For the text-containing cell, return its midpoint in (x, y) coordinate format. 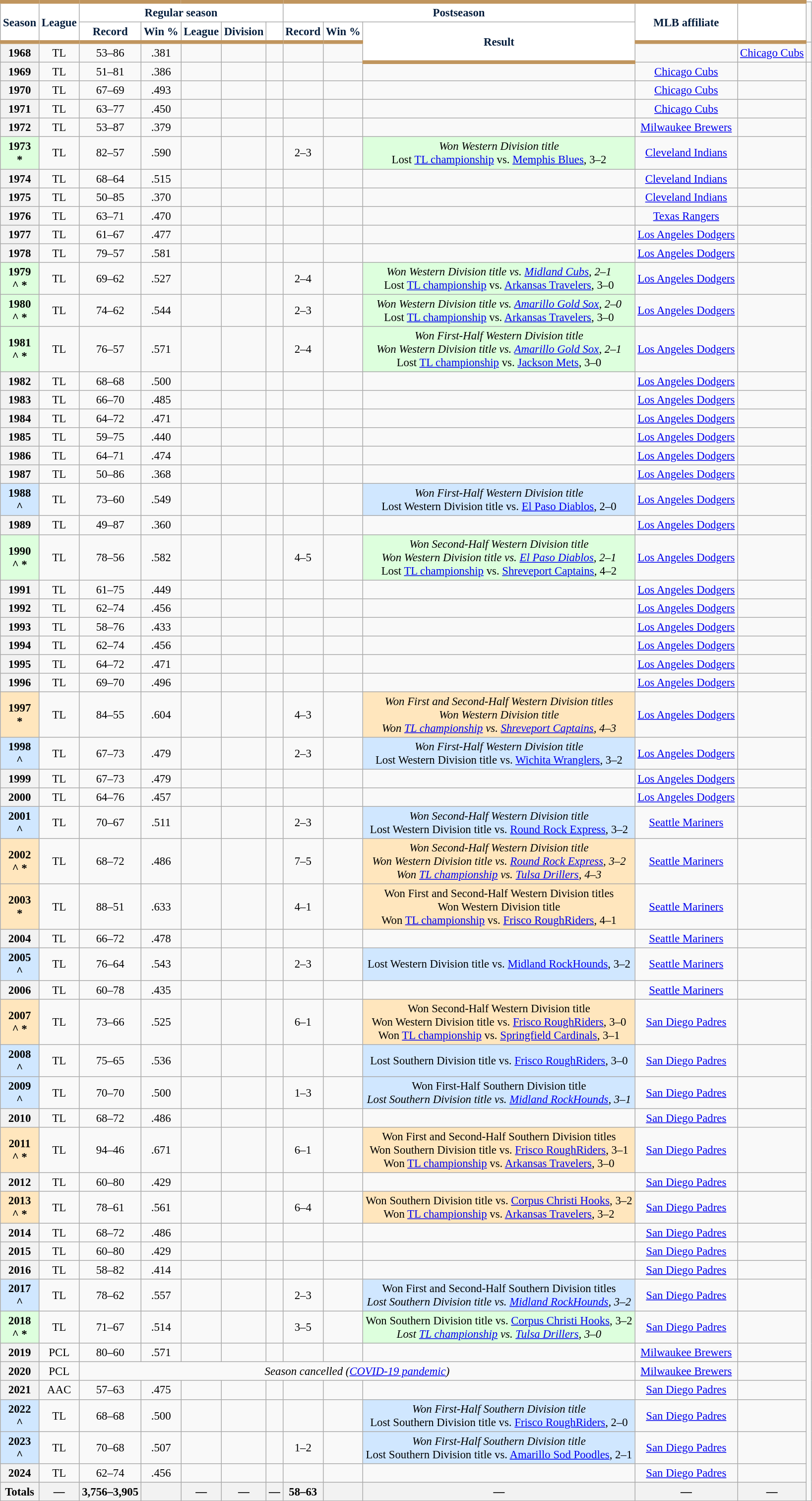
49–87 (110, 525)
.450 (161, 109)
.536 (161, 1061)
1983 (20, 400)
1986 (20, 456)
.514 (161, 1328)
.511 (161, 823)
.527 (161, 279)
1993 (20, 627)
Won First-Half Western Division titleLost Western Division title vs. El Paso Diablos, 2–0 (499, 500)
1972 (20, 128)
2018^ * (20, 1328)
1995 (20, 664)
51–81 (110, 72)
.449 (161, 589)
Lost Southern Division title vs. Frisco RoughRiders, 3–0 (499, 1061)
Season cancelled (COVID-19 pandemic) (357, 1371)
.379 (161, 128)
1974 (20, 179)
.515 (161, 179)
70–68 (110, 1448)
68–64 (110, 179)
1982 (20, 381)
2004 (20, 939)
53–86 (110, 53)
Won First-Half Western Division titleWon Western Division title vs. Amarillo Gold Sox, 2–1Lost TL championship vs. Jackson Mets, 3–0 (499, 349)
50–85 (110, 197)
.496 (161, 683)
Won Western Division title vs. Amarillo Gold Sox, 2–0Lost TL championship vs. Arkansas Travelers, 3–0 (499, 311)
.435 (161, 990)
1–2 (303, 1448)
57–63 (110, 1390)
2015 (20, 1251)
2002^ * (20, 861)
61–75 (110, 589)
94–46 (110, 1150)
Won First-Half Southern Division titleLost Southern Division title vs. Frisco RoughRiders, 2–0 (499, 1415)
3–5 (303, 1328)
79–57 (110, 253)
Regular season (181, 12)
2008^ (20, 1061)
1973* (20, 153)
.633 (161, 907)
70–67 (110, 823)
1991 (20, 589)
.604 (161, 715)
.590 (161, 153)
.493 (161, 90)
2009^ (20, 1093)
Won Western Division title vs. Midland Cubs, 2–1Lost TL championship vs. Arkansas Travelers, 3–0 (499, 279)
1997* (20, 715)
2007^ * (20, 1022)
1987 (20, 474)
88–51 (110, 907)
58–76 (110, 627)
75–65 (110, 1061)
.414 (161, 1270)
7–5 (303, 861)
.474 (161, 456)
1968 (20, 53)
2012 (20, 1182)
2017^ (20, 1295)
2016 (20, 1270)
.525 (161, 1022)
1988^ (20, 500)
Won Southern Division title vs. Corpus Christi Hooks, 3–2Won TL championship vs. Arkansas Travelers, 3–2 (499, 1208)
Won Second-Half Western Division titleLost Western Division title vs. Round Rock Express, 3–2 (499, 823)
1975 (20, 197)
78–56 (110, 557)
3,756–3,905 (110, 1492)
2006 (20, 990)
AAC (59, 1390)
1989 (20, 525)
69–70 (110, 683)
2010 (20, 1118)
2022^ (20, 1415)
Won Second-Half Western Division titleWon Western Division title vs. Round Rock Express, 3–2Won TL championship vs. Tulsa Drillers, 4–3 (499, 861)
2011^ * (20, 1150)
1984 (20, 419)
2024 (20, 1473)
Won First-Half Western Division titleLost Western Division title vs. Wichita Wranglers, 3–2 (499, 753)
73–66 (110, 1022)
70–70 (110, 1093)
.457 (161, 797)
.557 (161, 1295)
.381 (161, 53)
.581 (161, 253)
64–76 (110, 797)
76–57 (110, 349)
1990^ * (20, 557)
63–71 (110, 216)
.507 (161, 1448)
53–87 (110, 128)
MLB affiliate (687, 22)
73–60 (110, 500)
.475 (161, 1390)
Won Second-Half Western Division titleWon Western Division title vs. Frisco RoughRiders, 3–0Won TL championship vs. Springfield Cardinals, 3–1 (499, 1022)
Division (244, 33)
.544 (161, 311)
2021 (20, 1390)
50–86 (110, 474)
.477 (161, 234)
Won Southern Division title vs. Corpus Christi Hooks, 3–2Lost TL championship vs. Tulsa Drillers, 3–0 (499, 1328)
71–67 (110, 1328)
1998^ (20, 753)
1981^ * (20, 349)
2000 (20, 797)
Lost Western Division title vs. Midland RockHounds, 3–2 (499, 965)
Won Western Division titleLost TL championship vs. Memphis Blues, 3–2 (499, 153)
1969 (20, 72)
69–62 (110, 279)
Won Second-Half Western Division titleWon Western Division title vs. El Paso Diablos, 2–1Lost TL championship vs. Shreveport Captains, 4–2 (499, 557)
.485 (161, 400)
Won First and Second-Half Western Division titlesWon Western Division titleWon TL championship vs. Frisco RoughRiders, 4–1 (499, 907)
2019 (20, 1353)
Totals (20, 1492)
6–4 (303, 1208)
4–3 (303, 715)
78–62 (110, 1295)
4–5 (303, 557)
Texas Rangers (687, 216)
.478 (161, 939)
1977 (20, 234)
1985 (20, 437)
1999 (20, 779)
2013^ * (20, 1208)
.433 (161, 627)
.561 (161, 1208)
59–75 (110, 437)
2003* (20, 907)
66–72 (110, 939)
2020 (20, 1371)
.368 (161, 474)
Result (499, 43)
78–61 (110, 1208)
Won First and Second-Half Southern Division titlesLost Southern Division title vs. Midland RockHounds, 3–2 (499, 1295)
1978 (20, 253)
76–64 (110, 965)
61–67 (110, 234)
Won First-Half Southern Division titleLost Southern Division title vs. Midland RockHounds, 3–1 (499, 1093)
66–70 (110, 400)
63–77 (110, 109)
Postseason (459, 12)
74–62 (110, 311)
1971 (20, 109)
58–63 (303, 1492)
67–69 (110, 90)
2023^ (20, 1448)
.360 (161, 525)
.440 (161, 437)
1–3 (303, 1093)
Season (20, 22)
Won First-Half Southern Division titleLost Southern Division title vs. Amarillo Sod Poodles, 2–1 (499, 1448)
1996 (20, 683)
60–78 (110, 990)
58–82 (110, 1270)
84–55 (110, 715)
.671 (161, 1150)
1994 (20, 646)
Won First and Second-Half Western Division titlesWon Western Division titleWon TL championship vs. Shreveport Captains, 4–3 (499, 715)
.582 (161, 557)
1992 (20, 608)
82–57 (110, 153)
.549 (161, 500)
64–71 (110, 456)
2005^ (20, 965)
1979^ * (20, 279)
.543 (161, 965)
80–60 (110, 1353)
1970 (20, 90)
.386 (161, 72)
4–1 (303, 907)
2014 (20, 1233)
2001^ (20, 823)
.470 (161, 216)
.370 (161, 197)
1976 (20, 216)
1980^ * (20, 311)
